Determine the (X, Y) coordinate at the center of the cell enclosing the given text.  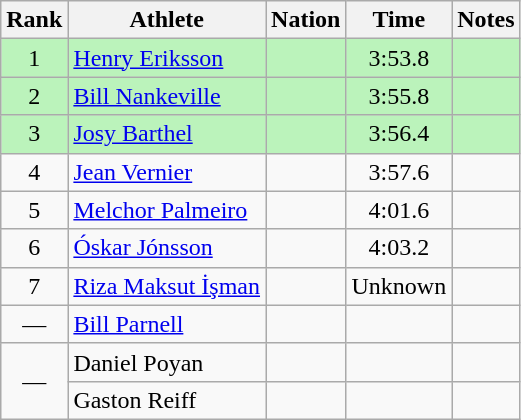
6 (34, 248)
Bill Nankeville (167, 96)
Bill Parnell (167, 324)
4 (34, 172)
3:57.6 (399, 172)
Time (399, 20)
7 (34, 286)
3:55.8 (399, 96)
3 (34, 134)
Athlete (167, 20)
2 (34, 96)
4:01.6 (399, 210)
Nation (306, 20)
Daniel Poyan (167, 362)
Rank (34, 20)
Melchor Palmeiro (167, 210)
Henry Eriksson (167, 58)
3:56.4 (399, 134)
Riza Maksut İşman (167, 286)
Unknown (399, 286)
Notes (486, 20)
Gaston Reiff (167, 400)
Josy Barthel (167, 134)
Jean Vernier (167, 172)
3:53.8 (399, 58)
5 (34, 210)
1 (34, 58)
4:03.2 (399, 248)
Óskar Jónsson (167, 248)
